Identify which cell holds the provided text, then report its (x, y) central coordinate. 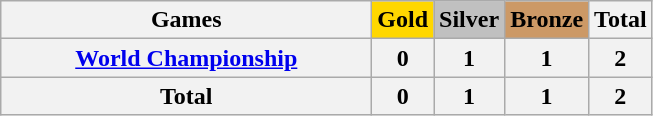
Bronze (547, 20)
World Championship (186, 58)
Silver (470, 20)
Gold (403, 20)
Games (186, 20)
